Provide the [X, Y] coordinate of the cell's center where the given text is located.  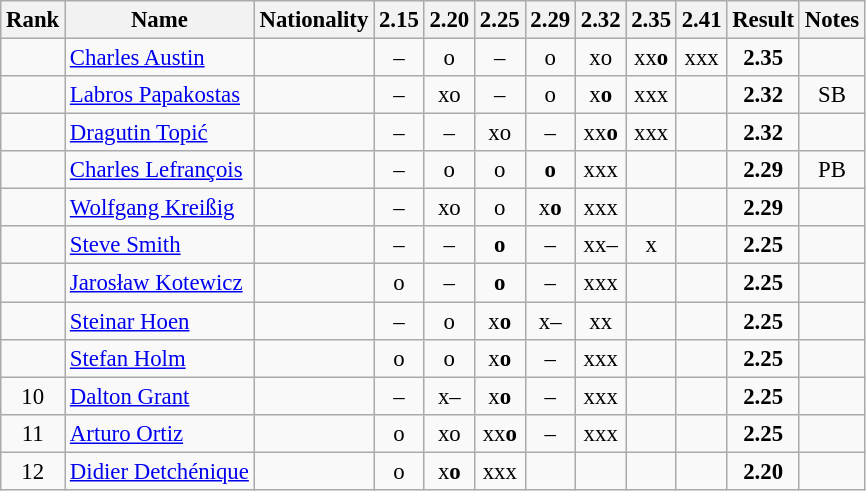
Result [764, 20]
Rank [33, 20]
Charles Austin [160, 58]
Wolfgang Kreißig [160, 208]
Labros Papakostas [160, 95]
Notes [832, 20]
Nationality [314, 20]
Charles Lefrançois [160, 170]
Jarosław Kotewicz [160, 283]
xx [600, 321]
Steinar Hoen [160, 321]
x [651, 245]
10 [33, 396]
Dragutin Topić [160, 133]
PB [832, 170]
Steve Smith [160, 245]
Stefan Holm [160, 358]
2.41 [701, 20]
11 [33, 433]
12 [33, 471]
Arturo Ortiz [160, 433]
Name [160, 20]
xx– [600, 245]
Didier Detchénique [160, 471]
SB [832, 95]
2.15 [399, 20]
Dalton Grant [160, 396]
